Pinpoint the cell where the given text exists, returning its [x, y] midpoint coordinate. 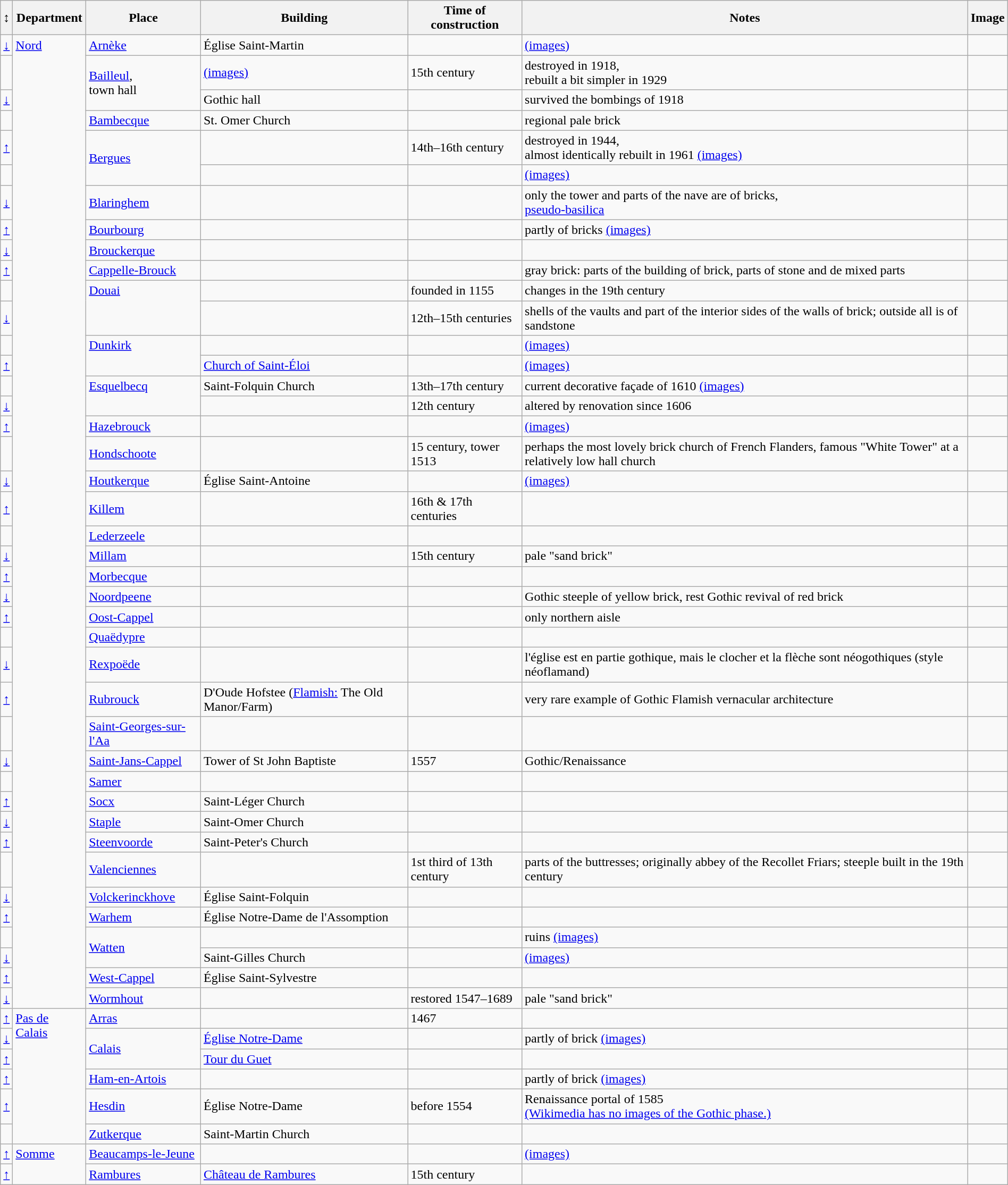
before 1554 [465, 1107]
Staple [144, 822]
Saint-Folquin Church [304, 386]
Zutkerque [144, 1134]
Bailleul,town hall [144, 83]
Hesdin [144, 1107]
Arnèke [144, 45]
Blaringhem [144, 202]
Socx [144, 802]
West-Cappel [144, 978]
restored 1547–1689 [465, 998]
Arras [144, 1018]
12th century [465, 406]
12th–15th centuries [465, 318]
Wormhout [144, 998]
perhaps the most lovely brick church of French Flanders, famous "White Tower" at a relatively low hall church [745, 454]
Calais [144, 1048]
Pas de Calais [49, 1076]
Dunkirk [144, 356]
↕ [6, 18]
Château de Rambures [304, 1174]
Bambecque [144, 120]
founded in 1155 [465, 290]
Saint-Omer Church [304, 822]
13th–17th century [465, 386]
Warhem [144, 917]
Image [988, 18]
survived the bombings of 1918 [745, 100]
Nord [49, 522]
1467 [465, 1018]
Houtkerque [144, 481]
only the tower and parts of the nave are of bricks,pseudo-basilica [745, 202]
St. Omer Church [304, 120]
Bergues [144, 157]
Building [304, 18]
Millam [144, 556]
Saint-Martin Church [304, 1134]
1557 [465, 761]
Samer [144, 781]
Killem [144, 508]
Beaucamps-le-Jeune [144, 1154]
Hondschoote [144, 454]
Noordpeene [144, 596]
Bourbourg [144, 230]
Saint-Peter's Church [304, 842]
Gothic hall [304, 100]
Watten [144, 947]
Gothic/Renaissance [745, 761]
Église Saint-Martin [304, 45]
partly of bricks (images) [745, 230]
Ham-en-Artois [144, 1079]
current decorative façade of 1610 (images) [745, 386]
Time of construction [465, 18]
Renaissance portal of 1585(Wikimedia has no images of the Gothic phase.) [745, 1107]
ruins (images) [745, 937]
Cappelle-Brouck [144, 270]
16th & 17th centuries [465, 508]
Brouckerque [144, 250]
Esquelbecq [144, 396]
Rubrouck [144, 699]
Saint-Georges-sur-l'Aa [144, 734]
D'Oude Hofstee (Flamish: The Old Manor/Farm) [304, 699]
Lederzeele [144, 536]
Church of Saint-Éloi [304, 366]
Notes [745, 18]
Saint-Jans-Cappel [144, 761]
Somme [49, 1164]
15 century, tower 1513 [465, 454]
Gothic steeple of yellow brick, rest Gothic revival of red brick [745, 596]
destroyed in 1944,almost identically rebuilt in 1961 (images) [745, 148]
very rare example of Gothic Flamish vernacular architecture [745, 699]
Saint-Léger Church [304, 802]
1st third of 13th century [465, 870]
Église Saint-Antoine [304, 481]
Saint-Gilles Church [304, 957]
Église Saint-Folquin [304, 897]
shells of the vaults and part of the interior sides of the walls of brick; outside all is of sandstone [745, 318]
Department [49, 18]
Église Notre-Dame de l'Assomption [304, 917]
Tour du Guet [304, 1058]
only northern aisle [745, 617]
changes in the 19th century [745, 290]
l'église est en partie gothique, mais le clocher et la flèche sont néogothiques (style néoflamand) [745, 665]
Église Saint-Sylvestre [304, 978]
Place [144, 18]
Volckerinckhove [144, 897]
Tower of St John Baptiste [304, 761]
Morbecque [144, 576]
altered by renovation since 1606 [745, 406]
parts of the buttresses; originally abbey of the Recollet Friars; steeple built in the 19th century [745, 870]
Douai [144, 307]
Valenciennes [144, 870]
Hazebrouck [144, 426]
14th–16th century [465, 148]
Oost-Cappel [144, 617]
Quaëdypre [144, 637]
gray brick: parts of the building of brick, parts of stone and de mixed parts [745, 270]
Steenvoorde [144, 842]
regional pale brick [745, 120]
Rexpoëde [144, 665]
Rambures [144, 1174]
destroyed in 1918,rebuilt a bit simpler in 1929 [745, 72]
